From the cell containing the given text, extract its center point as [x, y] coordinate. 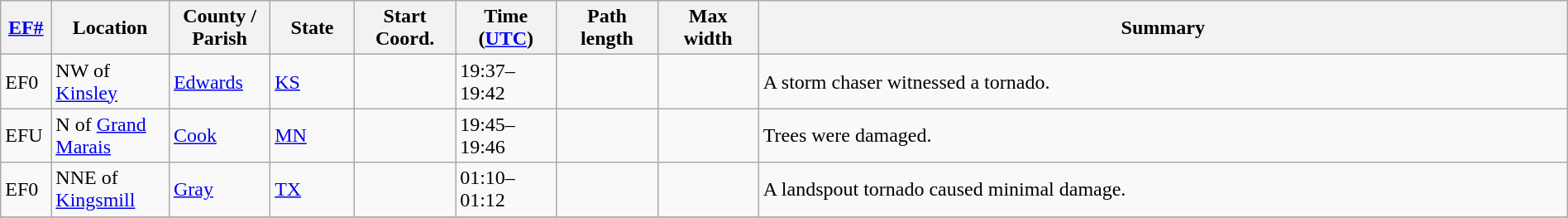
EF# [26, 28]
A storm chaser witnessed a tornado. [1163, 81]
NNE of Kingsmill [111, 189]
Trees were damaged. [1163, 136]
N of Grand Marais [111, 136]
EFU [26, 136]
NW of Kinsley [111, 81]
Gray [219, 189]
Max width [708, 28]
A landspout tornado caused minimal damage. [1163, 189]
Start Coord. [404, 28]
TX [313, 189]
Edwards [219, 81]
01:10–01:12 [506, 189]
Path length [607, 28]
Summary [1163, 28]
County / Parish [219, 28]
State [313, 28]
19:37–19:42 [506, 81]
Cook [219, 136]
19:45–19:46 [506, 136]
Location [111, 28]
Time (UTC) [506, 28]
MN [313, 136]
KS [313, 81]
